Determine the (x, y) coordinate at the center of the cell enclosing the given text.  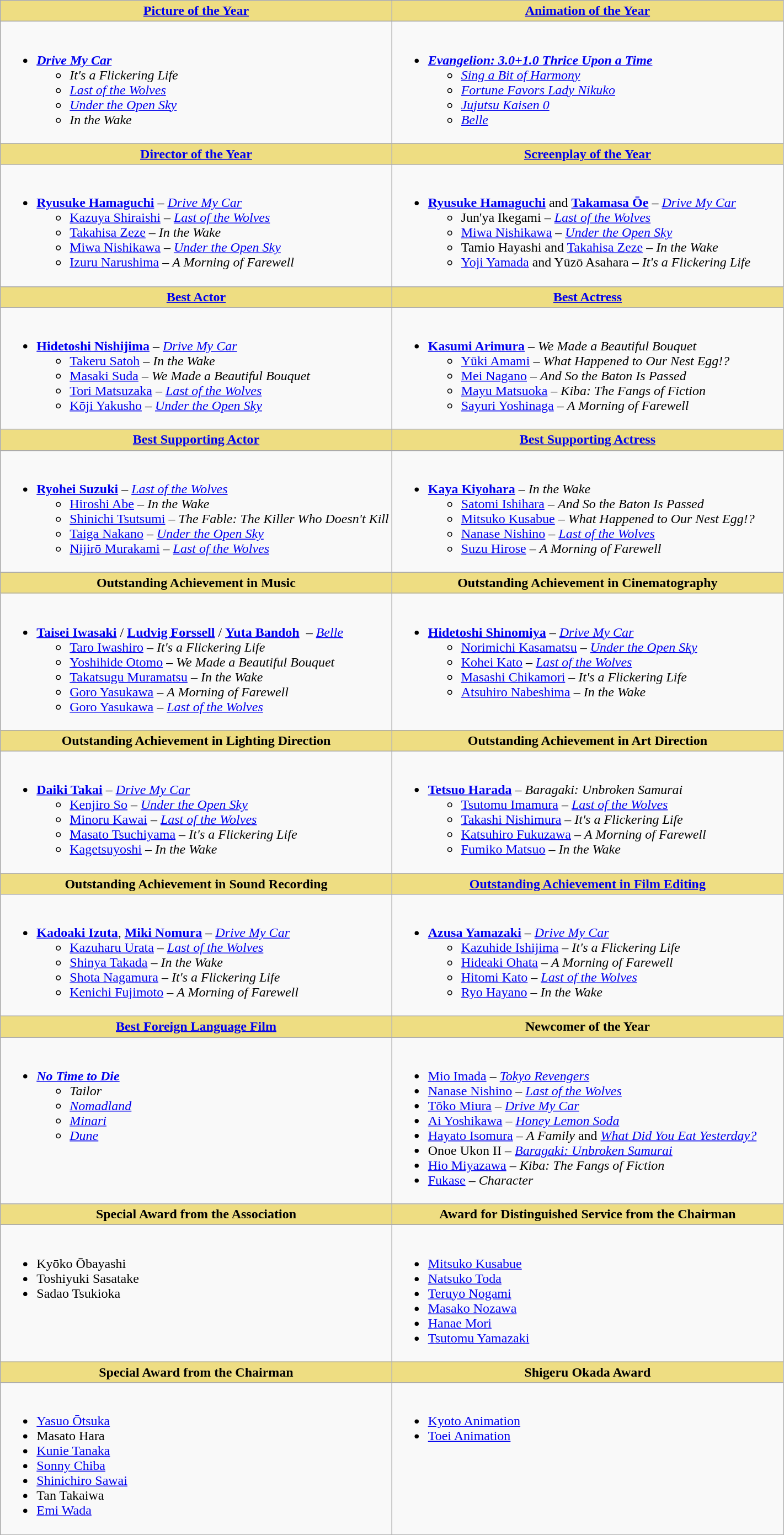
Kyōko ŌbayashiToshiyuki SasatakeSadao Tsukioka (196, 1293)
Drive My CarIt's a Flickering LifeLast of the WolvesUnder the Open SkyIn the Wake (196, 83)
Best Supporting Actor (196, 440)
Special Award from the Chairman (196, 1372)
Award for Distinguished Service from the Chairman (587, 1214)
Kyoto AnimationToei Animation (587, 1459)
Best Supporting Actress (587, 440)
Special Award from the Association (196, 1214)
Outstanding Achievement in Lighting Direction (196, 740)
Outstanding Achievement in Cinematography (587, 583)
Newcomer of the Year (587, 1027)
Picture of the Year (196, 11)
Outstanding Achievement in Art Direction (587, 740)
Outstanding Achievement in Sound Recording (196, 883)
Outstanding Achievement in Film Editing (587, 883)
No Time to DieTailorNomadlandMinariDune (196, 1121)
Best Actress (587, 297)
Best Actor (196, 297)
Evangelion: 3.0+1.0 Thrice Upon a TimeSing a Bit of HarmonyFortune Favors Lady NikukoJujutsu Kaisen 0Belle (587, 83)
Mitsuko KusabueNatsuko TodaTeruyo NogamiMasako NozawaHanae MoriTsutomu Yamazaki (587, 1293)
Yasuo ŌtsukaMasato HaraKunie TanakaSonny ChibaShinichiro SawaiTan TakaiwaEmi Wada (196, 1459)
Screenplay of the Year (587, 154)
Animation of the Year (587, 11)
Outstanding Achievement in Music (196, 583)
Director of the Year (196, 154)
Shigeru Okada Award (587, 1372)
Best Foreign Language Film (196, 1027)
